Pinpoint the cell where the given text exists, returning its [x, y] midpoint coordinate. 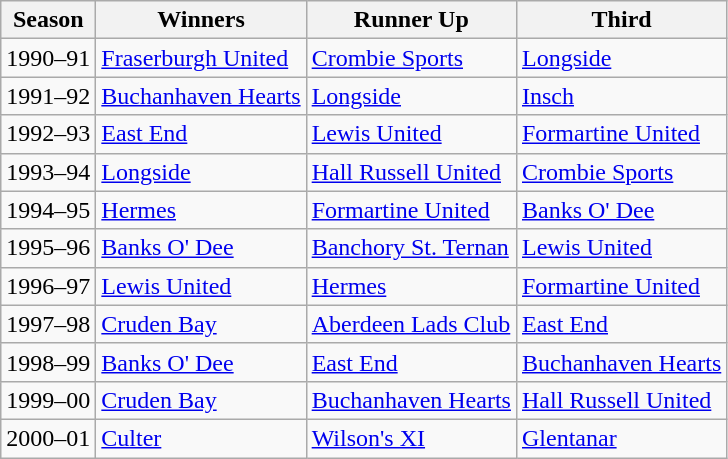
1990–91 [48, 58]
Winners [201, 20]
Wilson's XI [411, 438]
Third [621, 20]
Glentanar [621, 438]
Season [48, 20]
1995–96 [48, 248]
1992–93 [48, 134]
1997–98 [48, 324]
1991–92 [48, 96]
1998–99 [48, 362]
Culter [201, 438]
Banchory St. Ternan [411, 248]
1994–95 [48, 210]
Fraserburgh United [201, 58]
2000–01 [48, 438]
1996–97 [48, 286]
Insch [621, 96]
1993–94 [48, 172]
Aberdeen Lads Club [411, 324]
1999–00 [48, 400]
Runner Up [411, 20]
